Return the [X, Y] coordinate for the center point of the cell that contains the specified text.  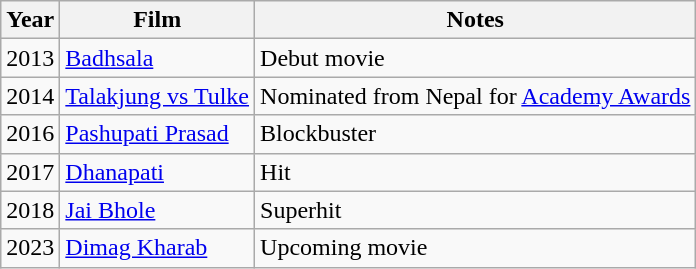
Dhanapati [158, 172]
2023 [30, 248]
2016 [30, 134]
Debut movie [476, 58]
Year [30, 20]
Film [158, 20]
2014 [30, 96]
Badhsala [158, 58]
Dimag Kharab [158, 248]
Nominated from Nepal for Academy Awards [476, 96]
2017 [30, 172]
Notes [476, 20]
2013 [30, 58]
Upcoming movie [476, 248]
2018 [30, 210]
Talakjung vs Tulke [158, 96]
Hit [476, 172]
Blockbuster [476, 134]
Superhit [476, 210]
Jai Bhole [158, 210]
Pashupati Prasad [158, 134]
